Capture the cell that displays the provided text and extract its [X, Y] central coordinate. 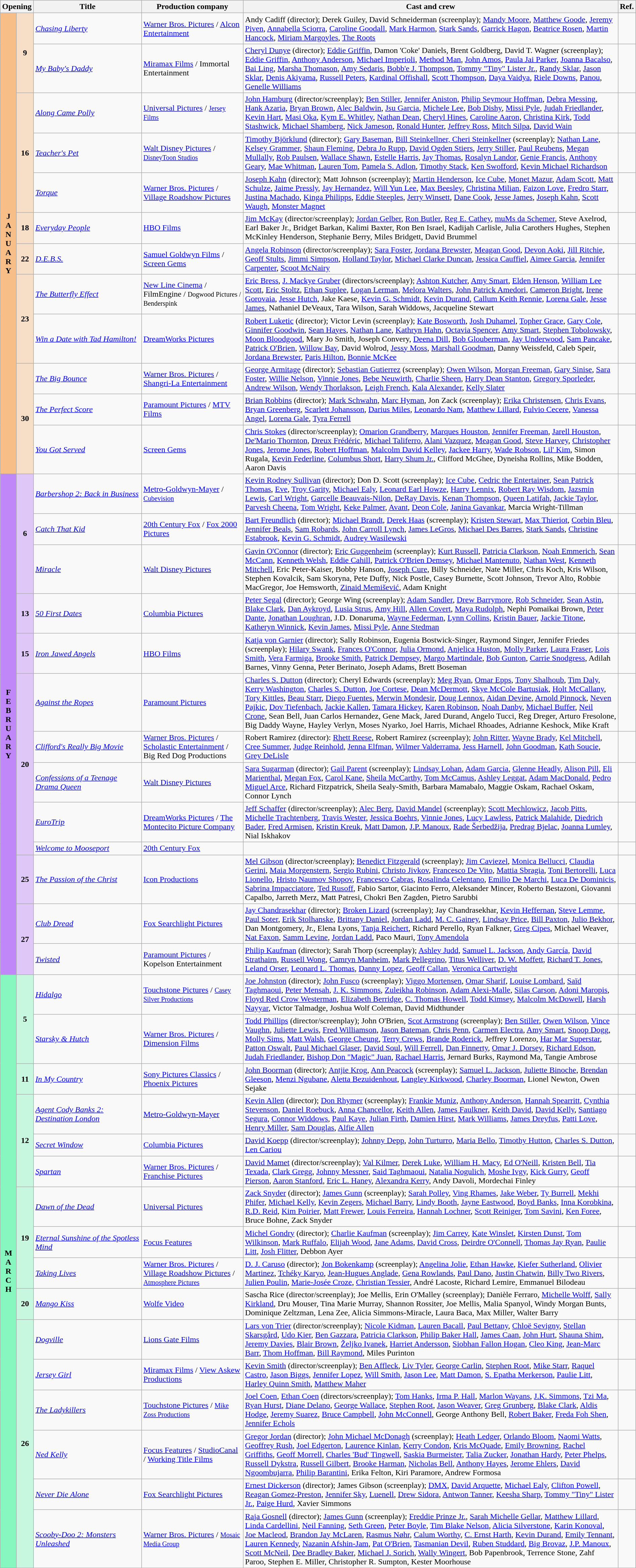
15 [25, 654]
18 [25, 228]
Iron Jawed Angels [88, 654]
You Got Served [88, 449]
EuroTrip [88, 822]
11 [25, 1079]
Win a Date with Tad Hamilton! [88, 339]
Focus Features / StudioCanal / Working Title Films [193, 1454]
Paramount Pictures / Kopelson Entertainment [193, 959]
Screen Gems [193, 449]
Along Came Polly [88, 113]
Spartan [88, 1171]
Dawn of the Dead [88, 1207]
Icon Productions [193, 879]
Metro-Goldwyn-Mayer [193, 1114]
Warner Bros. Pictures / Village Roadshow Pictures [193, 192]
JANUARY [9, 243]
The Big Bounce [88, 378]
Lions Gate Films [193, 1339]
23 [25, 318]
Touchstone Pictures / Mike Zoss Productions [193, 1410]
Scooby-Doo 2: Monsters Unleashed [88, 1539]
Miramax Films / View Askew Productions [193, 1375]
DreamWorks Pictures / The Montecito Picture Company [193, 822]
Metro-Goldwyn-Mayer / Cubevision [193, 494]
Agent Cody Banks 2: Destination London [88, 1114]
Cast and crew [431, 7]
MARCH [9, 1271]
Everyday People [88, 228]
Opening [17, 7]
New Line Cinema / FilmEngine / Dogwood Pictures / Benderspink [193, 294]
Walt Disney Pictures / DisneyToon Studios [193, 153]
Starsky & Hutch [88, 1039]
Warner Bros. Pictures / Dimension Films [193, 1039]
Production company [193, 7]
Against the Ropes [88, 703]
6 [25, 534]
Hidalgo [88, 994]
Welcome to Mooseport [88, 848]
Clifford's Really Big Movie [88, 747]
25 [25, 879]
Twisted [88, 959]
Barbershop 2: Back in Business [88, 494]
Confessions of a Teenage Drama Queen [88, 782]
Paramount Pictures / MTV Films [193, 409]
Sony Pictures Classics / Phoenix Pictures [193, 1079]
Samuel Goldwyn Films / Screen Gems [193, 259]
30 [25, 418]
Club Dread [88, 924]
The Passion of the Christ [88, 879]
Warner Bros. Pictures / Scholastic Entertainment / Big Red Dog Productions [193, 747]
9 [25, 53]
Warner Bros. Pictures / Village Roadshow Pictures / Atmosphere Pictures [193, 1273]
The Ladykillers [88, 1410]
12 [25, 1141]
Jersey Girl [88, 1375]
Never Die Alone [88, 1494]
David Koepp (director/screenplay); Johnny Depp, John Turturro, Maria Bello, Timothy Hutton, Charles S. Dutton, Len Cariou [431, 1145]
Focus Features [193, 1242]
Chasing Liberty [88, 28]
Eternal Sunshine of the Spotless Mind [88, 1242]
Universal Pictures / Jersey Films [193, 113]
13 [25, 613]
22 [25, 259]
The Butterfly Effect [88, 294]
Warner Bros. Pictures / Mosaic Media Group [193, 1539]
19 [25, 1238]
26 [25, 1443]
Teacher's Pet [88, 153]
27 [25, 939]
20th Century Fox [193, 848]
Catch That Kid [88, 529]
Secret Window [88, 1145]
In My Country [88, 1079]
DreamWorks Pictures [193, 339]
Ref. [627, 7]
Taking Lives [88, 1273]
Warner Bros. Pictures / Franchise Pictures [193, 1171]
50 First Dates [88, 613]
Warner Bros. Pictures / Shangri-La Entertainment [193, 378]
Title [88, 7]
16 [25, 153]
Touchstone Pictures / Casey Silver Productions [193, 994]
Miramax Films / Immortal Entertainment [193, 68]
Miracle [88, 569]
The Perfect Score [88, 409]
20th Century Fox / Fox 2000 Pictures [193, 529]
Mango Kiss [88, 1304]
My Baby's Daddy [88, 68]
Wolfe Video [193, 1304]
Warner Bros. Pictures / Alcon Entertainment [193, 28]
FEBRUARY [9, 724]
Torque [88, 192]
Paramount Pictures [193, 703]
Dogville [88, 1339]
D.E.B.S. [88, 259]
Ned Kelly [88, 1454]
5 [25, 1019]
Universal Pictures [193, 1207]
